Identify which cell holds the provided text, then report its (x, y) central coordinate. 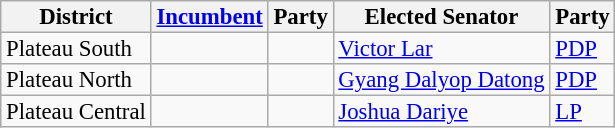
Joshua Dariye (442, 112)
Victor Lar (442, 49)
Plateau South (76, 49)
Gyang Dalyop Datong (442, 80)
LP (582, 112)
District (76, 17)
Elected Senator (442, 17)
Plateau North (76, 80)
Plateau Central (76, 112)
Incumbent (210, 17)
